Detect which cell encompasses the target text, then output its [x, y] center coordinate. 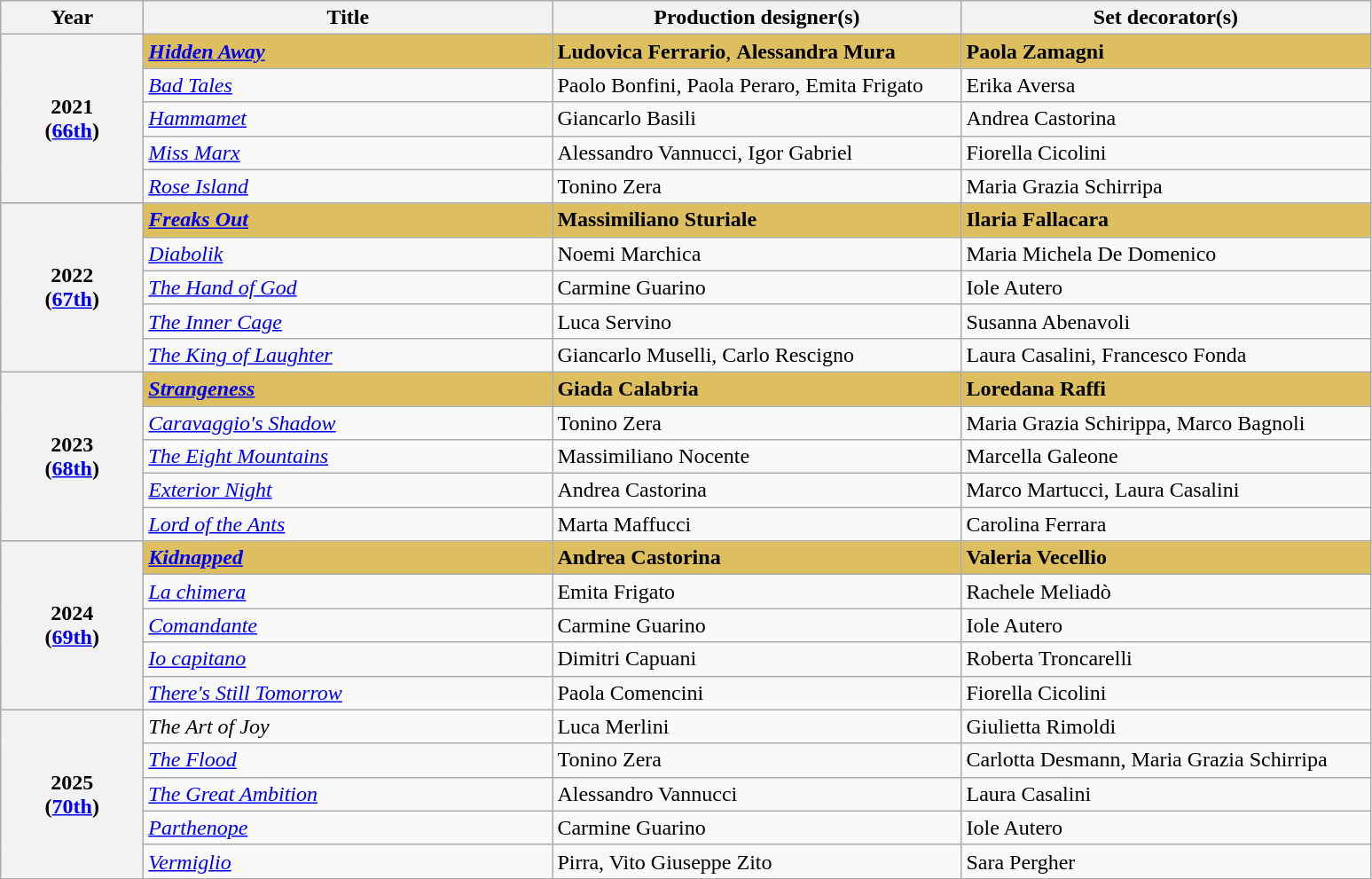
Dimitri Capuani [757, 659]
Loredana Raffi [1165, 388]
Exterior Night [348, 491]
Comandante [348, 625]
Lord of the Ants [348, 524]
Freaks Out [348, 220]
Giada Calabria [757, 388]
There's Still Tomorrow [348, 693]
Carolina Ferrara [1165, 524]
The Inner Cage [348, 321]
Sara Pergher [1165, 861]
Noemi Marchica [757, 254]
Ilaria Fallacara [1165, 220]
Marcella Galeone [1165, 457]
2025(70th) [73, 794]
Giancarlo Basili [757, 119]
Maria Michela De Domenico [1165, 254]
Maria Grazia Schirippa, Marco Bagnoli [1165, 423]
Susanna Abenavoli [1165, 321]
Luca Merlini [757, 726]
Rachele Meliadò [1165, 592]
Alessandro Vannucci, Igor Gabriel [757, 153]
Massimiliano Sturiale [757, 220]
Luca Servino [757, 321]
2021(66th) [73, 119]
Set decorator(s) [1165, 18]
The King of Laughter [348, 355]
Hammamet [348, 119]
Marta Maffucci [757, 524]
Miss Marx [348, 153]
Carlotta Desmann, Maria Grazia Schirripa [1165, 760]
Laura Casalini, Francesco Fonda [1165, 355]
Io capitano [348, 659]
The Eight Mountains [348, 457]
Ludovica Ferrario, Alessandra Mura [757, 51]
Diabolik [348, 254]
Parthenope [348, 828]
Erika Aversa [1165, 85]
Paolo Bonfini, Paola Peraro, Emita Frigato [757, 85]
2022(67th) [73, 287]
Massimiliano Nocente [757, 457]
Paola Zamagni [1165, 51]
Strangeness [348, 388]
The Art of Joy [348, 726]
Rose Island [348, 186]
Production designer(s) [757, 18]
Year [73, 18]
Marco Martucci, Laura Casalini [1165, 491]
Valeria Vecellio [1165, 558]
The Great Ambition [348, 794]
The Hand of God [348, 287]
Alessandro Vannucci [757, 794]
Bad Tales [348, 85]
Vermiglio [348, 861]
Laura Casalini [1165, 794]
Paola Comencini [757, 693]
Giulietta Rimoldi [1165, 726]
Maria Grazia Schirripa [1165, 186]
Kidnapped [348, 558]
La chimera [348, 592]
Hidden Away [348, 51]
The Flood [348, 760]
Title [348, 18]
Pirra, Vito Giuseppe Zito [757, 861]
Caravaggio's Shadow [348, 423]
Giancarlo Muselli, Carlo Rescigno [757, 355]
Roberta Troncarelli [1165, 659]
2023(68th) [73, 456]
Emita Frigato [757, 592]
2024(69th) [73, 625]
